Capture the cell that displays the provided text and extract its [X, Y] central coordinate. 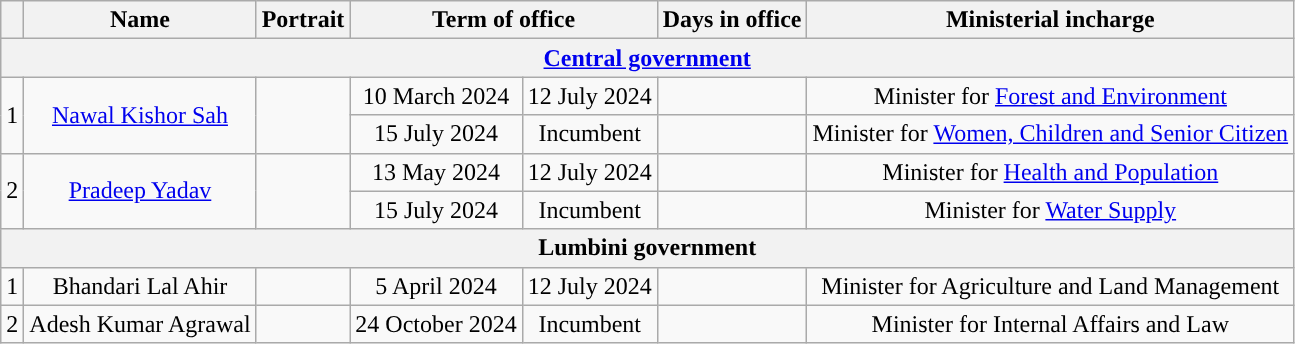
Days in office [732, 20]
Minister for Women, Children and Senior Citizen [1050, 134]
Minister for Health and Population [1050, 172]
Nawal Kishor Sah [140, 115]
5 April 2024 [436, 286]
Minister for Forest and Environment [1050, 96]
Minister for Water Supply [1050, 210]
Central government [648, 58]
Ministerial incharge [1050, 20]
Minister for Agriculture and Land Management [1050, 286]
Adesh Kumar Agrawal [140, 324]
Lumbini government [648, 248]
Pradeep Yadav [140, 191]
Name [140, 20]
13 May 2024 [436, 172]
Minister for Internal Affairs and Law [1050, 324]
Bhandari Lal Ahir [140, 286]
10 March 2024 [436, 96]
Portrait [303, 20]
Term of office [504, 20]
24 October 2024 [436, 324]
